Return the [x, y] coordinate for the center point of the cell that contains the specified text.  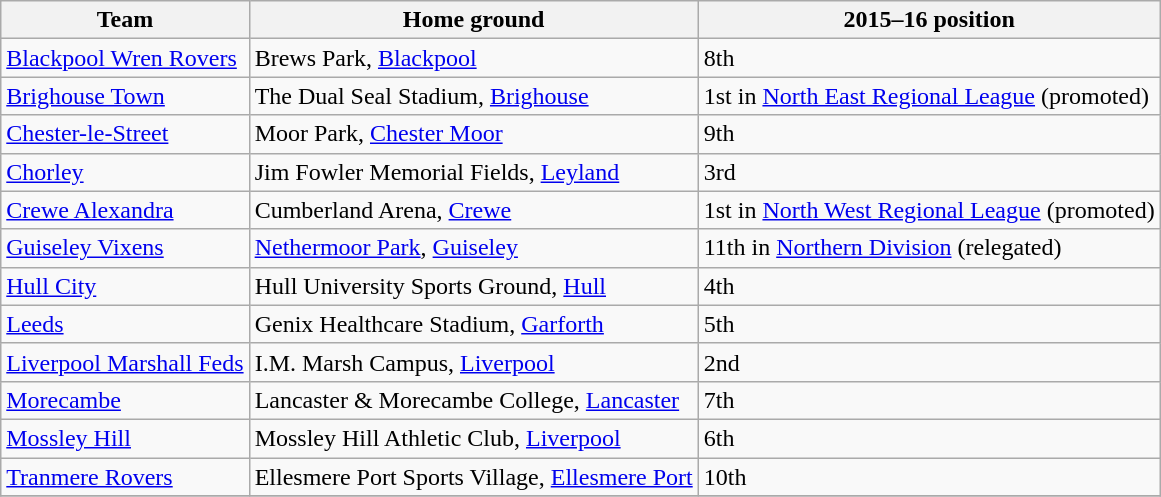
6th [929, 438]
I.M. Marsh Campus, Liverpool [474, 362]
Leeds [125, 324]
Mossley Hill [125, 438]
2015–16 position [929, 20]
11th in Northern Division (relegated) [929, 248]
8th [929, 58]
Ellesmere Port Sports Village, Ellesmere Port [474, 477]
Team [125, 20]
Lancaster & Morecambe College, Lancaster [474, 400]
Chester-le-Street [125, 134]
Guiseley Vixens [125, 248]
7th [929, 400]
Liverpool Marshall Feds [125, 362]
9th [929, 134]
Home ground [474, 20]
1st in North West Regional League (promoted) [929, 210]
1st in North East Regional League (promoted) [929, 96]
4th [929, 286]
Mossley Hill Athletic Club, Liverpool [474, 438]
Blackpool Wren Rovers [125, 58]
Cumberland Arena, Crewe [474, 210]
Tranmere Rovers [125, 477]
Genix Healthcare Stadium, Garforth [474, 324]
The Dual Seal Stadium, Brighouse [474, 96]
Brews Park, Blackpool [474, 58]
Brighouse Town [125, 96]
Hull City [125, 286]
10th [929, 477]
Moor Park, Chester Moor [474, 134]
Morecambe [125, 400]
Jim Fowler Memorial Fields, Leyland [474, 172]
Chorley [125, 172]
5th [929, 324]
Crewe Alexandra [125, 210]
Hull University Sports Ground, Hull [474, 286]
Nethermoor Park, Guiseley [474, 248]
2nd [929, 362]
3rd [929, 172]
